Detect which cell encompasses the target text, then output its (x, y) center coordinate. 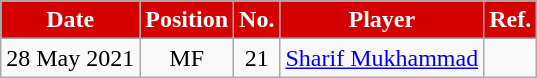
MF (187, 58)
28 May 2021 (70, 58)
Sharif Mukhammad (382, 58)
Date (70, 20)
Position (187, 20)
Player (382, 20)
No. (257, 20)
Ref. (510, 20)
21 (257, 58)
